Detect which cell encompasses the target text, then output its [X, Y] center coordinate. 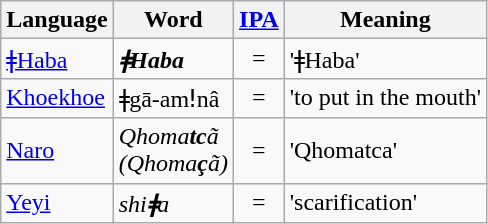
Naro [57, 150]
Khoekhoe [57, 98]
'to put in the mouth' [385, 98]
Language [57, 20]
'ǂHaba' [385, 59]
Yeyi [57, 203]
Qhomatcã(Qhomaçã) [173, 150]
'Qhomatca' [385, 150]
Meaning [385, 20]
ǂgā-amǃnâ [173, 98]
'scarification' [385, 203]
IPA [260, 20]
shiǂa [173, 203]
Word [173, 20]
